Identify which cell holds the provided text, then report its (X, Y) central coordinate. 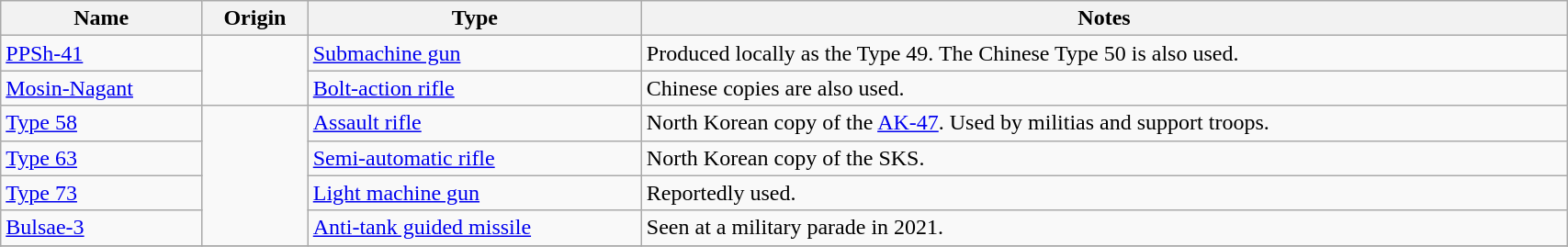
Semi-automatic rifle (474, 158)
North Korean copy of the SKS. (1104, 158)
PPSh-41 (101, 53)
Type 58 (101, 123)
Chinese copies are also used. (1104, 88)
Type 73 (101, 193)
Assault rifle (474, 123)
Mosin-Nagant (101, 88)
Produced locally as the Type 49. The Chinese Type 50 is also used. (1104, 53)
Seen at a military parade in 2021. (1104, 228)
Bulsae-3 (101, 228)
Anti-tank guided missile (474, 228)
Bolt-action rifle (474, 88)
Origin (255, 18)
Submachine gun (474, 53)
Name (101, 18)
Notes (1104, 18)
Type 63 (101, 158)
Type (474, 18)
North Korean copy of the AK-47. Used by militias and support troops. (1104, 123)
Light machine gun (474, 193)
Reportedly used. (1104, 193)
